Capture the cell that displays the provided text and extract its (X, Y) central coordinate. 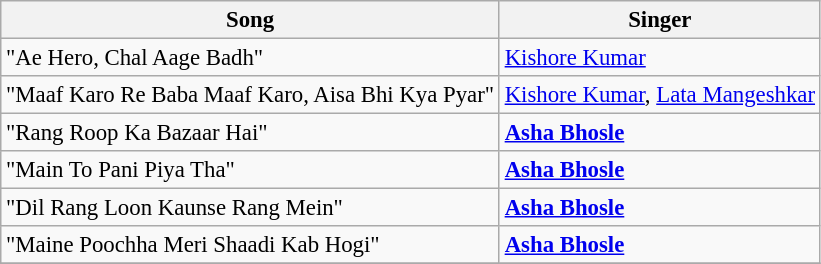
"Maine Poochha Meri Shaadi Kab Hogi" (250, 245)
"Maaf Karo Re Baba Maaf Karo, Aisa Bhi Kya Pyar" (250, 95)
"Dil Rang Loon Kaunse Rang Mein" (250, 208)
Singer (660, 20)
"Main To Pani Piya Tha" (250, 170)
Kishore Kumar (660, 58)
Kishore Kumar, Lata Mangeshkar (660, 95)
"Rang Roop Ka Bazaar Hai" (250, 133)
"Ae Hero, Chal Aage Badh" (250, 58)
Song (250, 20)
